Find where the given text appears and provide that cell's center as (X, Y) coordinate. 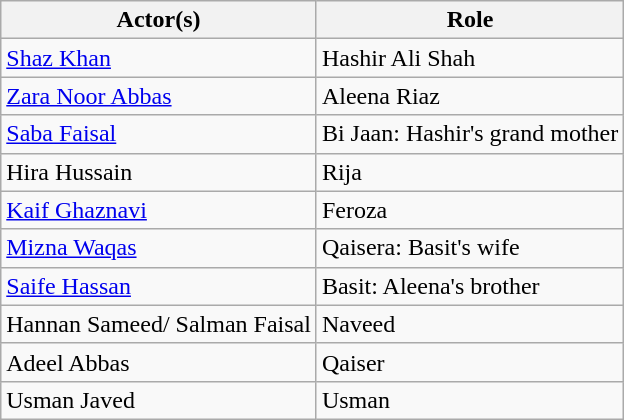
Hashir Ali Shah (470, 58)
Usman Javed (159, 400)
Usman (470, 400)
Actor(s) (159, 20)
Basit: Aleena's brother (470, 286)
Feroza (470, 210)
Mizna Waqas (159, 248)
Rija (470, 172)
Bi Jaan: Hashir's grand mother (470, 134)
Adeel Abbas (159, 362)
Hannan Sameed/ Salman Faisal (159, 324)
Saife Hassan (159, 286)
Shaz Khan (159, 58)
Zara Noor Abbas (159, 96)
Kaif Ghaznavi (159, 210)
Hira Hussain (159, 172)
Aleena Riaz (470, 96)
Saba Faisal (159, 134)
Qaiser (470, 362)
Naveed (470, 324)
Qaisera: Basit's wife (470, 248)
Role (470, 20)
